Search for the cell housing the specified text and yield its [X, Y] center coordinate. 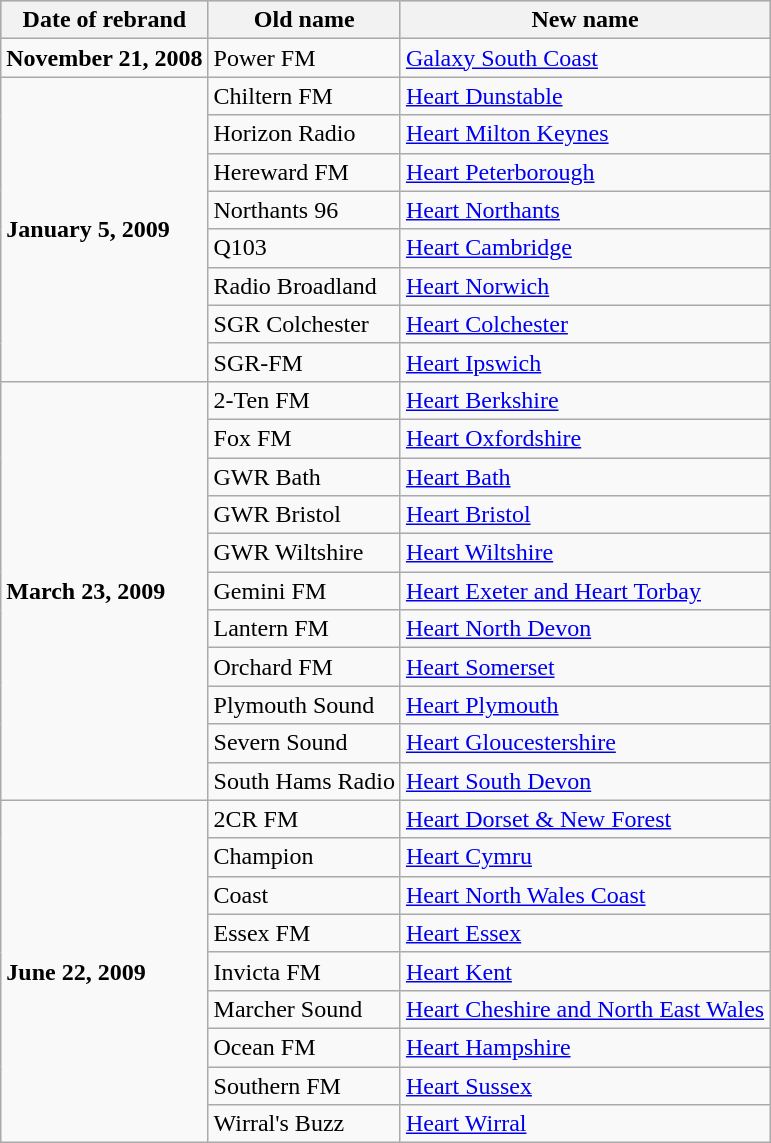
Invicta FM [304, 971]
Plymouth Sound [304, 705]
Old name [304, 20]
Heart Sussex [584, 1085]
SGR Colchester [304, 324]
Heart Kent [584, 971]
Orchard FM [304, 667]
Essex FM [304, 933]
Radio Broadland [304, 286]
Heart Berkshire [584, 400]
Heart Hampshire [584, 1047]
GWR Wiltshire [304, 553]
GWR Bristol [304, 515]
Heart Dorset & New Forest [584, 819]
Chiltern FM [304, 96]
Lantern FM [304, 629]
Severn Sound [304, 743]
Heart North Devon [584, 629]
Heart Oxfordshire [584, 438]
Fox FM [304, 438]
Heart North Wales Coast [584, 895]
Galaxy South Coast [584, 58]
Heart Cymru [584, 857]
Heart Wiltshire [584, 553]
2-Ten FM [304, 400]
GWR Bath [304, 477]
Heart Cambridge [584, 248]
SGR-FM [304, 362]
Heart Exeter and Heart Torbay [584, 591]
Heart Dunstable [584, 96]
January 5, 2009 [104, 229]
Horizon Radio [304, 134]
Heart Plymouth [584, 705]
Champion [304, 857]
Q103 [304, 248]
Heart Bath [584, 477]
Heart South Devon [584, 781]
June 22, 2009 [104, 972]
Northants 96 [304, 210]
Heart Peterborough [584, 172]
Heart Norwich [584, 286]
March 23, 2009 [104, 590]
Wirral's Buzz [304, 1124]
Heart Ipswich [584, 362]
Heart Gloucestershire [584, 743]
South Hams Radio [304, 781]
Heart Colchester [584, 324]
New name [584, 20]
2CR FM [304, 819]
Coast [304, 895]
Gemini FM [304, 591]
November 21, 2008 [104, 58]
Heart Milton Keynes [584, 134]
Heart Essex [584, 933]
Heart Bristol [584, 515]
Marcher Sound [304, 1009]
Date of rebrand [104, 20]
Hereward FM [304, 172]
Southern FM [304, 1085]
Heart Wirral [584, 1124]
Power FM [304, 58]
Heart Somerset [584, 667]
Heart Northants [584, 210]
Ocean FM [304, 1047]
Heart Cheshire and North East Wales [584, 1009]
